Detect which cell encompasses the target text, then output its [X, Y] center coordinate. 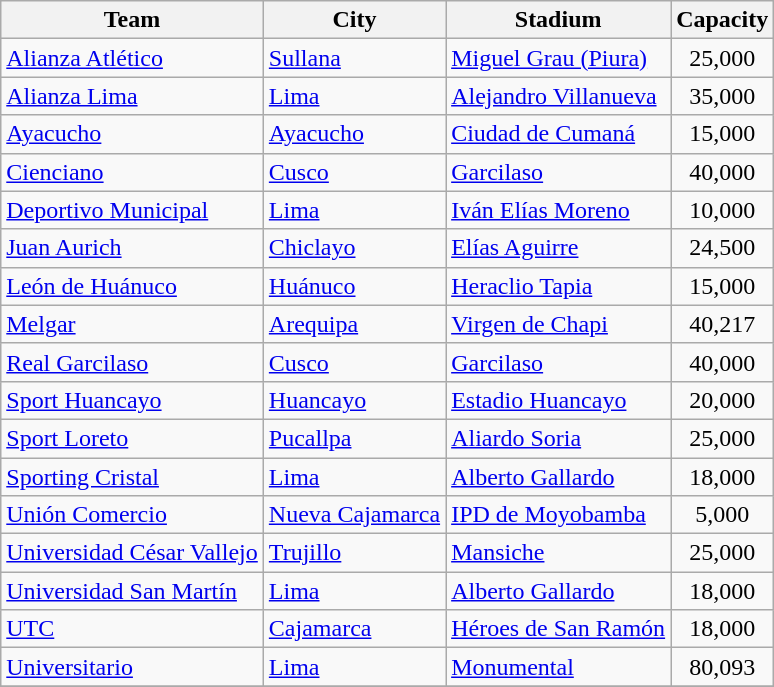
Iván Elías Moreno [558, 210]
Heraclio Tapia [558, 286]
Sport Loreto [132, 438]
Nueva Cajamarca [354, 515]
Estadio Huancayo [558, 400]
10,000 [722, 210]
Trujillo [354, 553]
20,000 [722, 400]
Deportivo Municipal [132, 210]
Universidad César Vallejo [132, 553]
City [354, 20]
Huánuco [354, 286]
Alianza Lima [132, 96]
Elías Aguirre [558, 248]
80,093 [722, 667]
Real Garcilaso [132, 362]
Cienciano [132, 172]
Mansiche [558, 553]
León de Huánuco [132, 286]
Alejandro Villanueva [558, 96]
Cajamarca [354, 629]
Alianza Atlético [132, 58]
40,217 [722, 324]
Héroes de San Ramón [558, 629]
Arequipa [354, 324]
Sullana [354, 58]
Universidad San Martín [132, 591]
UTC [132, 629]
Sporting Cristal [132, 477]
Chiclayo [354, 248]
Juan Aurich [132, 248]
Capacity [722, 20]
IPD de Moyobamba [558, 515]
24,500 [722, 248]
Unión Comercio [132, 515]
Miguel Grau (Piura) [558, 58]
5,000 [722, 515]
Team [132, 20]
Melgar [132, 324]
Pucallpa [354, 438]
Sport Huancayo [132, 400]
Universitario [132, 667]
Aliardo Soria [558, 438]
Monumental [558, 667]
Ciudad de Cumaná [558, 134]
Virgen de Chapi [558, 324]
35,000 [722, 96]
Stadium [558, 20]
Huancayo [354, 400]
